Pinpoint the cell where the given text exists, returning its [x, y] midpoint coordinate. 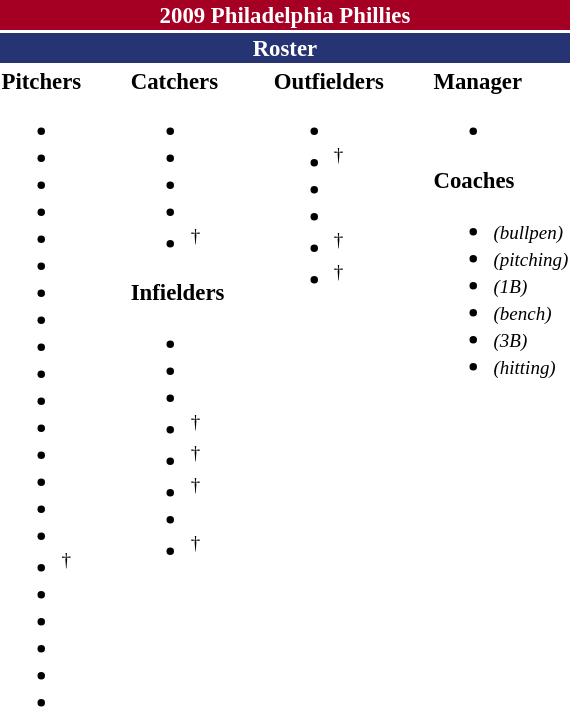
2009 Philadelphia Phillies [285, 15]
Roster [285, 48]
